Locate the cell with the specified text and output its (x, y) center coordinate. 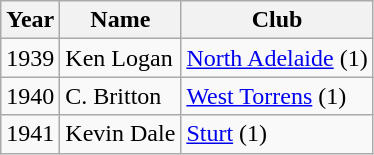
1941 (30, 134)
C. Britton (120, 96)
Name (120, 20)
Club (277, 20)
Ken Logan (120, 58)
Sturt (1) (277, 134)
1939 (30, 58)
West Torrens (1) (277, 96)
Year (30, 20)
1940 (30, 96)
North Adelaide (1) (277, 58)
Kevin Dale (120, 134)
